Determine the (x, y) coordinate at the center of the cell enclosing the given text.  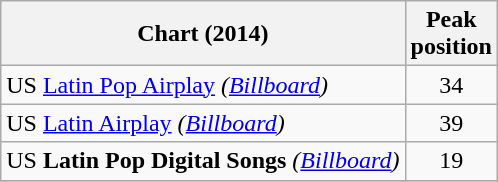
Peakposition (451, 34)
US Latin Pop Airplay (Billboard) (203, 85)
19 (451, 161)
34 (451, 85)
39 (451, 123)
US Latin Pop Digital Songs (Billboard) (203, 161)
US Latin Airplay (Billboard) (203, 123)
Chart (2014) (203, 34)
